For the text-containing cell, return its midpoint in (X, Y) coordinate format. 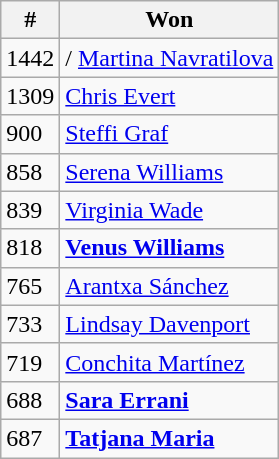
818 (30, 248)
1442 (30, 58)
688 (30, 400)
Won (170, 20)
/ Martina Navratilova (170, 58)
Venus Williams (170, 248)
Chris Evert (170, 96)
Conchita Martínez (170, 362)
Sara Errani (170, 400)
765 (30, 286)
Arantxa Sánchez (170, 286)
Lindsay Davenport (170, 324)
687 (30, 438)
Virginia Wade (170, 210)
733 (30, 324)
Serena Williams (170, 172)
Steffi Graf (170, 134)
# (30, 20)
858 (30, 172)
Tatjana Maria (170, 438)
900 (30, 134)
719 (30, 362)
839 (30, 210)
1309 (30, 96)
